Determine the [x, y] coordinate at the center of the cell enclosing the given text.  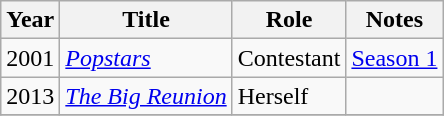
2001 [30, 58]
Year [30, 20]
Popstars [146, 58]
2013 [30, 96]
Notes [394, 20]
Title [146, 20]
Role [289, 20]
The Big Reunion [146, 96]
Season 1 [394, 58]
Herself [289, 96]
Contestant [289, 58]
